Capture the cell that displays the provided text and extract its (X, Y) central coordinate. 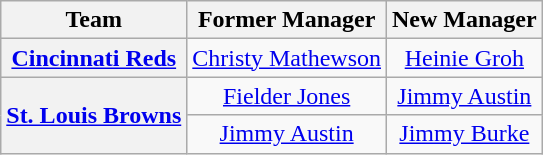
Jimmy Burke (465, 134)
New Manager (465, 20)
Former Manager (287, 20)
Team (94, 20)
St. Louis Browns (94, 115)
Fielder Jones (287, 96)
Cincinnati Reds (94, 58)
Heinie Groh (465, 58)
Christy Mathewson (287, 58)
